Identify which cell holds the provided text, then report its [X, Y] central coordinate. 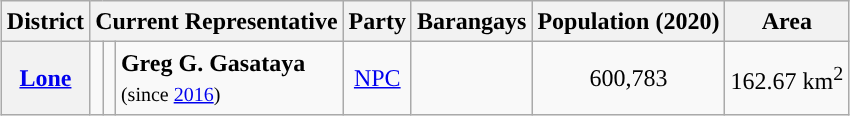
600,783 [628, 78]
Area [787, 22]
District [45, 22]
Population (2020) [628, 22]
Barangays [471, 22]
Greg G. Gasataya (since 2016) [229, 78]
Current Representative [216, 22]
Lone [45, 78]
Party [377, 22]
162.67 km2 [787, 78]
NPC [377, 78]
